Locate the cell with the specified text and output its [x, y] center coordinate. 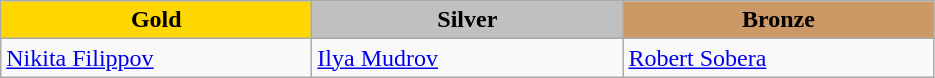
Nikita Filippov [156, 58]
Bronze [778, 20]
Ilya Mudrov [468, 58]
Gold [156, 20]
Robert Sobera [778, 58]
Silver [468, 20]
